Find where the given text appears and provide that cell's center as (x, y) coordinate. 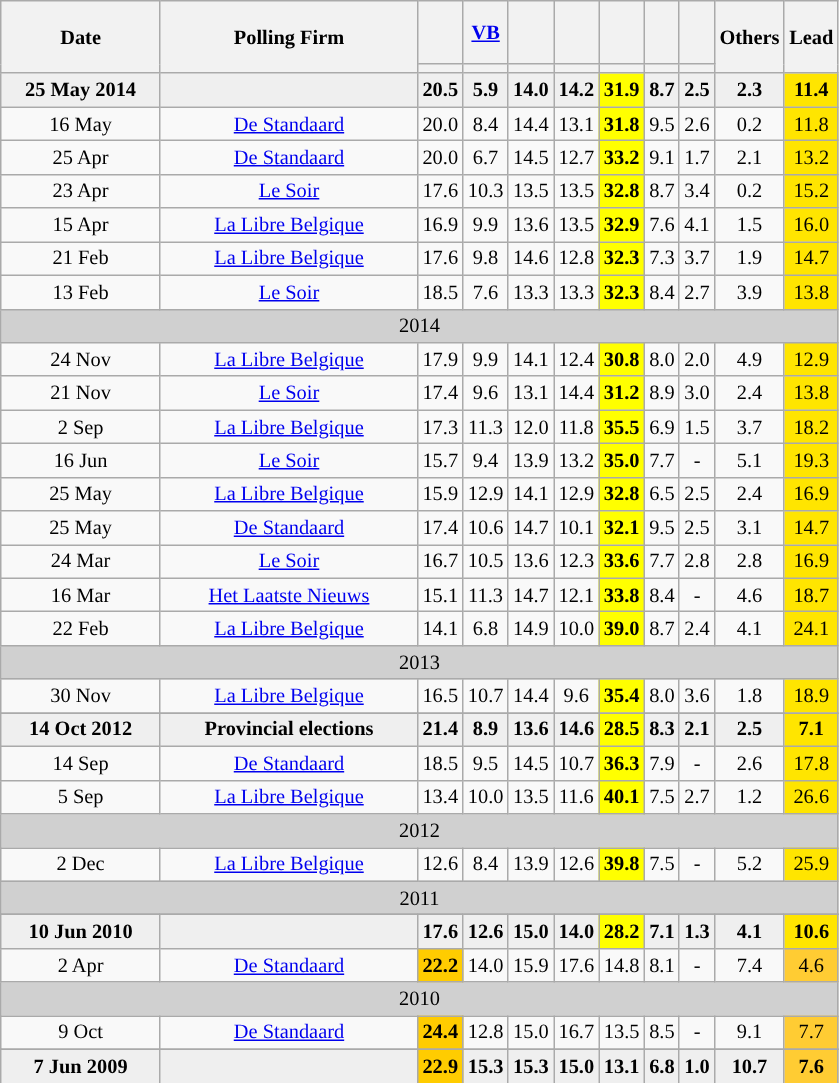
VB (486, 32)
7.3 (662, 258)
26.6 (811, 797)
2 Sep (81, 427)
7.4 (750, 965)
10 Jun 2010 (81, 931)
1.7 (696, 157)
1.3 (696, 931)
25.9 (811, 864)
40.1 (622, 797)
24.1 (811, 629)
21 Feb (81, 258)
15 Apr (81, 225)
14.8 (622, 965)
2 Dec (81, 864)
14 Oct 2012 (81, 729)
16 May (81, 124)
24 Nov (81, 359)
4.9 (750, 359)
5.2 (750, 864)
16 Mar (81, 595)
17.3 (440, 427)
20.5 (440, 90)
10.5 (486, 561)
24 Mar (81, 561)
28.2 (622, 931)
3.1 (750, 528)
5.1 (750, 460)
28.5 (622, 729)
3.0 (696, 393)
35.4 (622, 696)
1.0 (696, 1066)
19.3 (811, 460)
Others (750, 36)
11.6 (576, 797)
14.9 (530, 629)
22.9 (440, 1066)
36.3 (622, 763)
16 Jun (81, 460)
3.9 (750, 292)
1.2 (750, 797)
1.8 (750, 696)
10.3 (486, 191)
18.2 (811, 427)
2013 (420, 662)
24.4 (440, 1032)
8.5 (662, 1032)
12.4 (576, 359)
16.0 (811, 225)
1.9 (750, 258)
32.9 (622, 225)
17.9 (440, 359)
9.8 (486, 258)
Lead (811, 36)
15.7 (440, 460)
12.7 (576, 157)
33.6 (622, 561)
14 Sep (81, 763)
9.4 (486, 460)
39.0 (622, 629)
21 Nov (81, 393)
Date (81, 36)
Het Laatste Nieuws (288, 595)
30.8 (622, 359)
12.0 (530, 427)
5 Sep (81, 797)
2012 (420, 830)
14.2 (576, 90)
2011 (420, 898)
22 Feb (81, 629)
9 Oct (81, 1032)
3.6 (696, 696)
2.0 (696, 359)
12.1 (576, 595)
2010 (420, 999)
30 Nov (81, 696)
8.1 (662, 965)
6.5 (662, 494)
21.4 (440, 729)
7.9 (662, 763)
25 Apr (81, 157)
Provincial elections (288, 729)
2 Apr (81, 965)
18.7 (811, 595)
33.2 (622, 157)
7 Jun 2009 (81, 1066)
13 Feb (81, 292)
35.5 (622, 427)
10.1 (576, 528)
31.9 (622, 90)
2014 (420, 326)
3.4 (696, 191)
33.8 (622, 595)
6.9 (662, 427)
18.9 (811, 696)
6.7 (486, 157)
11.4 (811, 90)
5.9 (486, 90)
32.1 (622, 528)
17.8 (811, 763)
12.3 (576, 561)
2.3 (750, 90)
35.0 (622, 460)
22.2 (440, 965)
25 May 2014 (81, 90)
16.5 (440, 696)
23 Apr (81, 191)
8.3 (662, 729)
Polling Firm (288, 36)
13.4 (440, 797)
15.1 (440, 595)
31.8 (622, 124)
31.2 (622, 393)
39.8 (622, 864)
15.2 (811, 191)
